Capture the cell that displays the provided text and extract its (x, y) central coordinate. 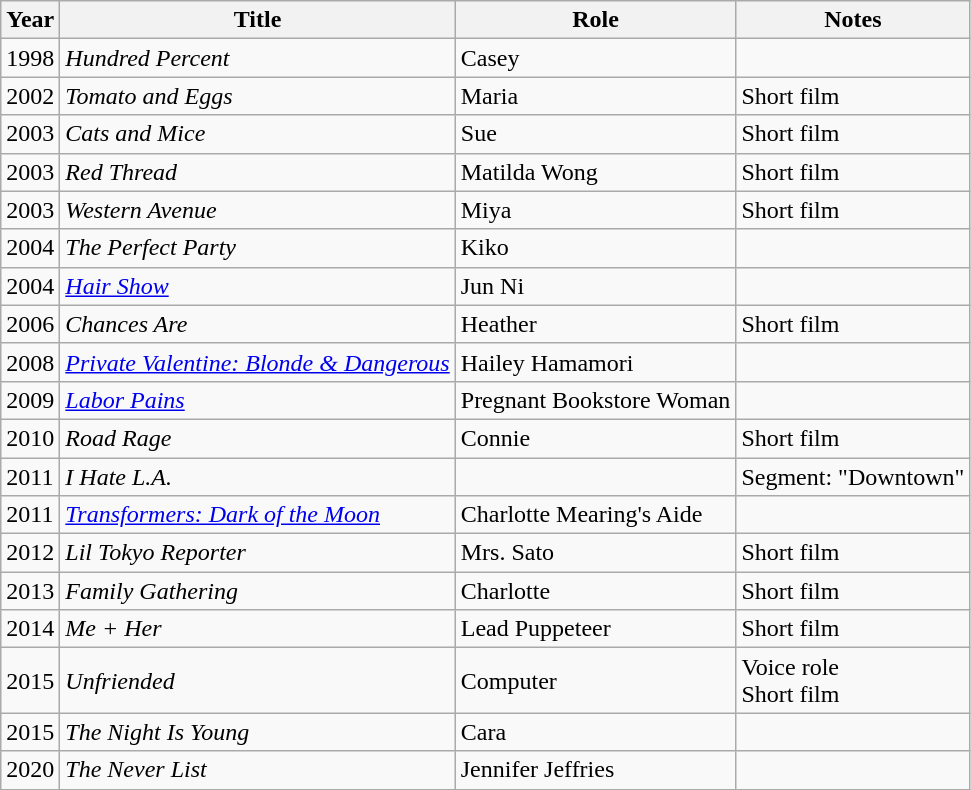
2014 (30, 629)
Western Avenue (258, 210)
Lil Tokyo Reporter (258, 553)
2002 (30, 96)
Labor Pains (258, 400)
Pregnant Bookstore Woman (596, 400)
The Perfect Party (258, 248)
2009 (30, 400)
2020 (30, 770)
Family Gathering (258, 591)
Tomato and Eggs (258, 96)
Voice roleShort film (853, 680)
Kiko (596, 248)
Heather (596, 324)
Red Thread (258, 172)
Matilda Wong (596, 172)
Miya (596, 210)
Unfriended (258, 680)
Sue (596, 134)
Mrs. Sato (596, 553)
Connie (596, 438)
Road Rage (258, 438)
Maria (596, 96)
2012 (30, 553)
The Night Is Young (258, 732)
Charlotte (596, 591)
Cara (596, 732)
Notes (853, 20)
Computer (596, 680)
Role (596, 20)
Hair Show (258, 286)
Year (30, 20)
2006 (30, 324)
The Never List (258, 770)
Me + Her (258, 629)
Title (258, 20)
Jennifer Jeffries (596, 770)
Jun Ni (596, 286)
Private Valentine: Blonde & Dangerous (258, 362)
Lead Puppeteer (596, 629)
2013 (30, 591)
Segment: "Downtown" (853, 477)
Charlotte Mearing's Aide (596, 515)
Hundred Percent (258, 58)
Hailey Hamamori (596, 362)
Chances Are (258, 324)
I Hate L.A. (258, 477)
Cats and Mice (258, 134)
2008 (30, 362)
Casey (596, 58)
1998 (30, 58)
2010 (30, 438)
Transformers: Dark of the Moon (258, 515)
